Provide the (x, y) coordinate of the cell's center where the given text is located.  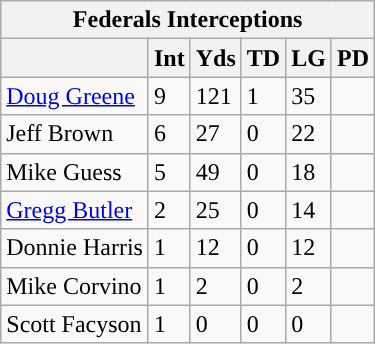
Federals Interceptions (188, 20)
14 (309, 210)
Jeff Brown (75, 134)
TD (263, 58)
5 (169, 172)
35 (309, 96)
PD (352, 58)
22 (309, 134)
Scott Facyson (75, 324)
Donnie Harris (75, 248)
Mike Guess (75, 172)
LG (309, 58)
121 (216, 96)
Doug Greene (75, 96)
25 (216, 210)
6 (169, 134)
27 (216, 134)
9 (169, 96)
18 (309, 172)
Yds (216, 58)
Gregg Butler (75, 210)
Mike Corvino (75, 286)
49 (216, 172)
Int (169, 58)
